Find where the given text appears and provide that cell's center as [x, y] coordinate. 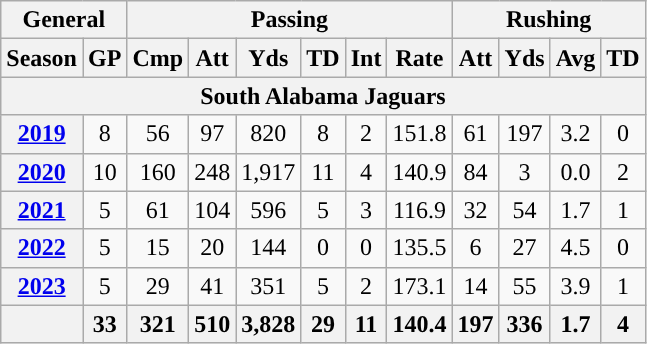
Avg [576, 58]
97 [212, 134]
116.9 [420, 210]
84 [476, 172]
Int [366, 58]
10 [104, 172]
Season [42, 58]
15 [158, 248]
2022 [42, 248]
351 [268, 286]
27 [524, 248]
104 [212, 210]
55 [524, 286]
2023 [42, 286]
14 [476, 286]
54 [524, 210]
596 [268, 210]
160 [158, 172]
3.9 [576, 286]
3.2 [576, 134]
General [64, 20]
GP [104, 58]
Passing [290, 20]
140.9 [420, 172]
248 [212, 172]
144 [268, 248]
20 [212, 248]
32 [476, 210]
Rate [420, 58]
3,828 [268, 324]
135.5 [420, 248]
6 [476, 248]
173.1 [420, 286]
321 [158, 324]
Rushing [548, 20]
510 [212, 324]
South Alabama Jaguars [323, 96]
2020 [42, 172]
336 [524, 324]
0.0 [576, 172]
41 [212, 286]
151.8 [420, 134]
820 [268, 134]
4.5 [576, 248]
56 [158, 134]
2019 [42, 134]
2021 [42, 210]
Cmp [158, 58]
1,917 [268, 172]
33 [104, 324]
140.4 [420, 324]
